For the text-containing cell, return its midpoint in (x, y) coordinate format. 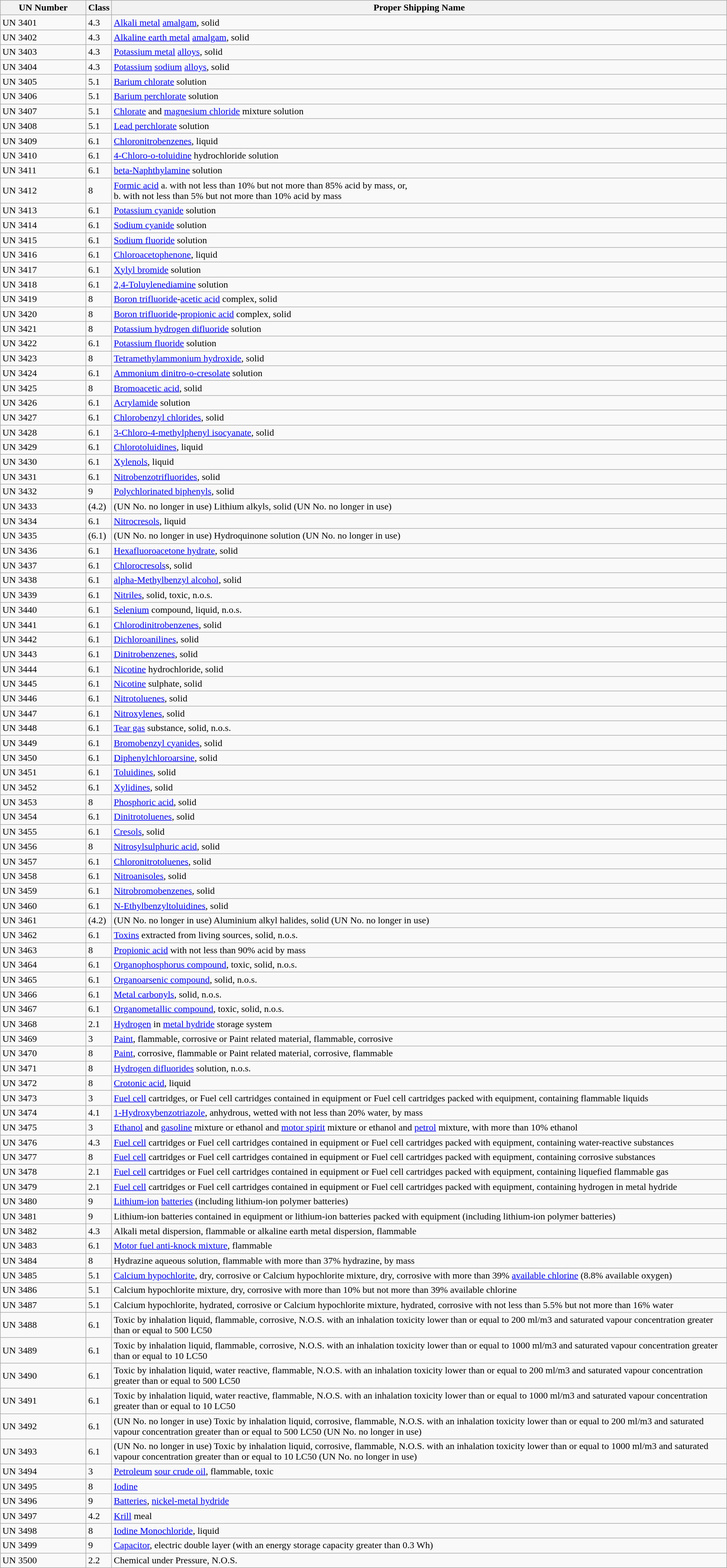
Polychlorinated biphenyls, solid (419, 492)
3-Chloro-4-methylphenyl isocyanate, solid (419, 433)
Ammonium dinitro-o-cresolate solution (419, 373)
UN 3459 (43, 891)
Metal carbonyls, solid, n.o.s. (419, 994)
UN 3471 (43, 1068)
Calcium hypochlorite, dry, corrosive or Calcium hypochlorite mixture, dry, corrosive with more than 39% available chlorine (8.8% available oxygen) (419, 1275)
UN 3450 (43, 758)
Diphenylchloroarsine, solid (419, 758)
UN 3430 (43, 462)
UN 3444 (43, 669)
UN 3457 (43, 861)
UN 3498 (43, 1531)
UN 3420 (43, 314)
UN 3414 (43, 225)
UN 3484 (43, 1261)
Phosphoric acid, solid (419, 802)
UN 3473 (43, 1098)
Acrylamide solution (419, 403)
UN 3480 (43, 1202)
UN 3425 (43, 388)
Boron trifluoride-acetic acid complex, solid (419, 299)
UN 3470 (43, 1053)
UN 3492 (43, 1426)
UN 3437 (43, 565)
beta-Naphthylamine solution (419, 170)
UN 3401 (43, 23)
UN 3422 (43, 344)
UN 3447 (43, 713)
Fuel cell cartridges or Fuel cell cartridges contained in equipment or Fuel cell cartridges packed with equipment, containing liquefied flammable gas (419, 1172)
Proper Shipping Name (419, 8)
UN 3442 (43, 639)
UN 3472 (43, 1083)
Toxins extracted from living sources, solid, n.o.s. (419, 935)
Toluidines, solid (419, 773)
UN 3421 (43, 329)
UN 3410 (43, 155)
UN 3406 (43, 96)
UN 3433 (43, 506)
UN 3448 (43, 728)
UN 3475 (43, 1127)
UN 3409 (43, 141)
UN 3443 (43, 654)
Chlorocresolss, solid (419, 565)
UN 3487 (43, 1305)
UN 3462 (43, 935)
Potassium metal alloys, solid (419, 52)
UN 3468 (43, 1024)
UN 3423 (43, 358)
UN 3499 (43, 1545)
Hexafluoroacetone hydrate, solid (419, 551)
UN 3431 (43, 477)
UN 3469 (43, 1039)
(6.1) (99, 536)
UN 3496 (43, 1501)
Nicotine hydrochloride, solid (419, 669)
Nitrosylsulphuric acid, solid (419, 846)
Lithium-ion batteries contained in equipment or lithium-ion batteries packed with equipment (including lithium-ion polymer batteries) (419, 1216)
Calcium hypochlorite, hydrated, corrosive or Calcium hypochlorite mixture, hydrated, corrosive with not less than 5.5% but not more than 16% water (419, 1305)
Nitroanisoles, solid (419, 876)
Organophosphorus compound, toxic, solid, n.o.s. (419, 965)
Chloronitrotoluenes, solid (419, 861)
UN 3432 (43, 492)
UN 3407 (43, 111)
UN 3419 (43, 299)
(UN No. no longer in use) Aluminium alkyl halides, solid (UN No. no longer in use) (419, 921)
UN 3474 (43, 1113)
UN 3453 (43, 802)
Nitrotoluenes, solid (419, 699)
UN 3455 (43, 832)
alpha-Methylbenzyl alcohol, solid (419, 580)
N-Ethylbenzyltoluidines, solid (419, 906)
Barium chlorate solution (419, 82)
Chemical under Pressure, N.O.S. (419, 1560)
UN 3485 (43, 1275)
Crotonic acid, liquid (419, 1083)
UN 3436 (43, 551)
Nitroxylenes, solid (419, 713)
Boron trifluoride-propionic acid complex, solid (419, 314)
Chlorodinitrobenzenes, solid (419, 624)
UN 3446 (43, 699)
Nitrocresols, liquid (419, 521)
Potassium sodium alloys, solid (419, 67)
UN 3405 (43, 82)
Potassium hydrogen difluoride solution (419, 329)
UN 3477 (43, 1157)
UN 3438 (43, 580)
UN 3454 (43, 817)
Potassium fluoride solution (419, 344)
UN 3478 (43, 1172)
Tear gas substance, solid, n.o.s. (419, 728)
Bromobenzyl cyanides, solid (419, 743)
4-Chloro-o-toluidine hydrochloride solution (419, 155)
Krill meal (419, 1516)
Fuel cell cartridges, or Fuel cell cartridges contained in equipment or Fuel cell cartridges packed with equipment, containing flammable liquids (419, 1098)
Xylyl bromide solution (419, 270)
UN 3417 (43, 270)
UN 3494 (43, 1472)
Chloronitrobenzenes, liquid (419, 141)
UN 3488 (43, 1325)
UN 3479 (43, 1187)
Selenium compound, liquid, n.o.s. (419, 610)
UN 3497 (43, 1516)
Alkali metal amalgam, solid (419, 23)
UN 3463 (43, 950)
UN 3490 (43, 1376)
UN 3445 (43, 684)
UN 3493 (43, 1452)
Chlorobenzyl chlorides, solid (419, 417)
Nicotine sulphate, solid (419, 684)
UN 3418 (43, 284)
UN Number (43, 8)
Sodium fluoride solution (419, 240)
Xylenols, liquid (419, 462)
Hydrazine aqueous solution, flammable with more than 37% hydrazine, by mass (419, 1261)
UN 3441 (43, 624)
Calcium hypochlorite mixture, dry, corrosive with more than 10% but not more than 39% available chlorine (419, 1290)
UN 3424 (43, 373)
UN 3451 (43, 773)
Alkali metal dispersion, flammable or alkaline earth metal dispersion, flammable (419, 1231)
Paint, flammable, corrosive or Paint related material, flammable, corrosive (419, 1039)
UN 3452 (43, 787)
4.1 (99, 1113)
Alkaline earth metal amalgam, solid (419, 37)
Nitriles, solid, toxic, n.o.s. (419, 595)
UN 3413 (43, 211)
UN 3416 (43, 255)
UN 3467 (43, 1009)
UN 3456 (43, 846)
UN 3428 (43, 433)
UN 3427 (43, 417)
UN 3402 (43, 37)
1-Hydroxybenzotriazole, anhydrous, wetted with not less than 20% water, by mass (419, 1113)
Capacitor, electric double layer (with an energy storage capacity greater than 0.3 Wh) (419, 1545)
Potassium cyanide solution (419, 211)
Organometallic compound, toxic, solid, n.o.s. (419, 1009)
UN 3460 (43, 906)
UN 3464 (43, 965)
(UN No. no longer in use) Hydroquinone solution (UN No. no longer in use) (419, 536)
Cresols, solid (419, 832)
UN 3403 (43, 52)
Propionic acid with not less than 90% acid by mass (419, 950)
Bromoacetic acid, solid (419, 388)
Hydrogen in metal hydride storage system (419, 1024)
Lithium-ion batteries (including lithium-ion polymer batteries) (419, 1202)
UN 3482 (43, 1231)
UN 3411 (43, 170)
Organoarsenic compound, solid, n.o.s. (419, 980)
Batteries, nickel-metal hydride (419, 1501)
4.2 (99, 1516)
UN 3465 (43, 980)
2.2 (99, 1560)
UN 3412 (43, 190)
Hydrogen difluorides solution, n.o.s. (419, 1068)
UN 3458 (43, 876)
UN 3500 (43, 1560)
Dinitrotoluenes, solid (419, 817)
UN 3461 (43, 921)
UN 3489 (43, 1350)
UN 3408 (43, 126)
2,4-Toluylenediamine solution (419, 284)
Chlorate and magnesium chloride mixture solution (419, 111)
Class (99, 8)
UN 3426 (43, 403)
Iodine Monochloride, liquid (419, 1531)
Chloroacetophenone, liquid (419, 255)
Dinitrobenzenes, solid (419, 654)
UN 3476 (43, 1142)
Formic acid a. with not less than 10% but not more than 85% acid by mass, or,b. with not less than 5% but not more than 10% acid by mass (419, 190)
Xylidines, solid (419, 787)
UN 3466 (43, 994)
Nitrobenzotrifluorides, solid (419, 477)
UN 3429 (43, 447)
UN 3415 (43, 240)
UN 3491 (43, 1401)
Fuel cell cartridges or Fuel cell cartridges contained in equipment or Fuel cell cartridges packed with equipment, containing corrosive substances (419, 1157)
UN 3434 (43, 521)
UN 3486 (43, 1290)
Dichloroanilines, solid (419, 639)
Barium perchlorate solution (419, 96)
Sodium cyanide solution (419, 225)
UN 3481 (43, 1216)
UN 3404 (43, 67)
Tetramethylammonium hydroxide, solid (419, 358)
Petroleum sour crude oil, flammable, toxic (419, 1472)
UN 3449 (43, 743)
Nitrobromobenzenes, solid (419, 891)
Paint, corrosive, flammable or Paint related material, corrosive, flammable (419, 1053)
UN 3483 (43, 1246)
UN 3440 (43, 610)
(UN No. no longer in use) Lithium alkyls, solid (UN No. no longer in use) (419, 506)
Ethanol and gasoline mixture or ethanol and motor spirit mixture or ethanol and petrol mixture, with more than 10% ethanol (419, 1127)
Iodine (419, 1486)
UN 3495 (43, 1486)
Lead perchlorate solution (419, 126)
Motor fuel anti-knock mixture, flammable (419, 1246)
Chlorotoluidines, liquid (419, 447)
UN 3439 (43, 595)
UN 3435 (43, 536)
